Find where the given text appears and provide that cell's center as [x, y] coordinate. 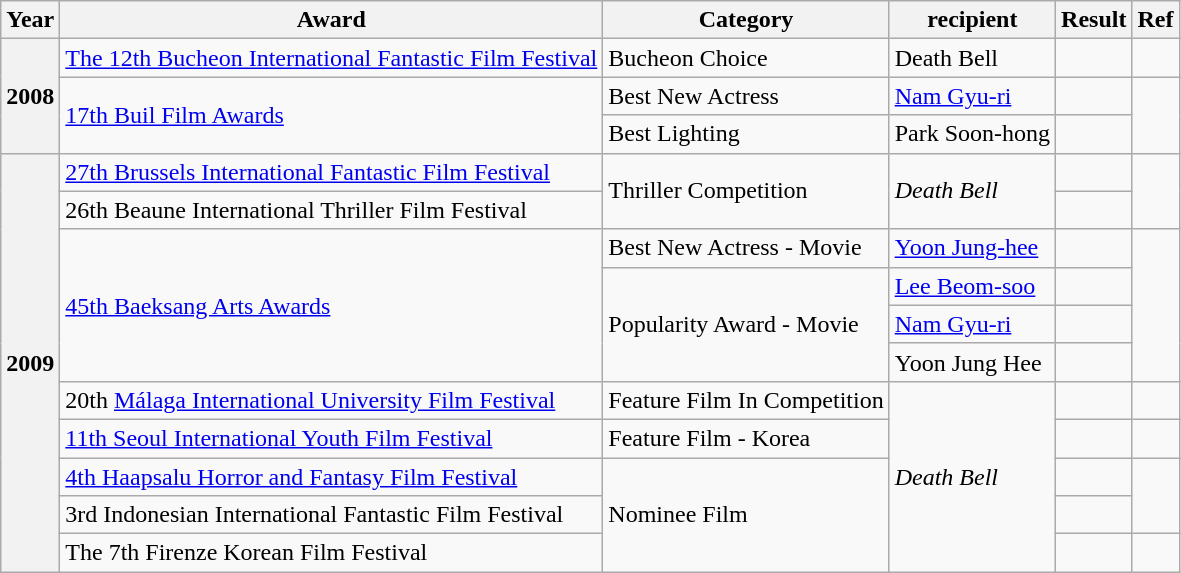
Yoon Jung-hee [972, 248]
Award [332, 20]
Category [746, 20]
45th Baeksang Arts Awards [332, 305]
11th Seoul International Youth Film Festival [332, 438]
2009 [30, 362]
20th Málaga International University Film Festival [332, 400]
Feature Film In Competition [746, 400]
4th Haapsalu Horror and Fantasy Film Festival [332, 477]
Lee Beom-soo [972, 286]
2008 [30, 96]
Ref [1156, 20]
27th Brussels International Fantastic Film Festival [332, 172]
Best New Actress - Movie [746, 248]
3rd Indonesian International Fantastic Film Festival [332, 515]
Best New Actress [746, 96]
Bucheon Choice [746, 58]
Nominee Film [746, 515]
26th Beaune International Thriller Film Festival [332, 210]
Yoon Jung Hee [972, 362]
Year [30, 20]
Result [1094, 20]
The 12th Bucheon International Fantastic Film Festival [332, 58]
17th Buil Film Awards [332, 115]
Thriller Competition [746, 191]
Best Lighting [746, 134]
Popularity Award - Movie [746, 324]
recipient [972, 20]
The 7th Firenze Korean Film Festival [332, 553]
Park Soon-hong [972, 134]
Feature Film - Korea [746, 438]
